Pinpoint the cell where the given text exists, returning its [x, y] midpoint coordinate. 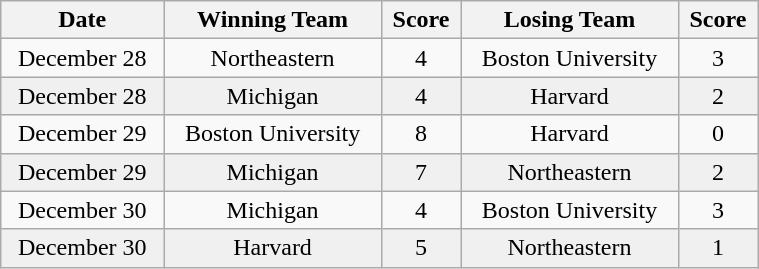
0 [718, 134]
5 [420, 248]
8 [420, 134]
1 [718, 248]
Date [82, 20]
7 [420, 172]
Winning Team [273, 20]
Losing Team [570, 20]
